Determine the [x, y] coordinate at the center of the cell enclosing the given text.  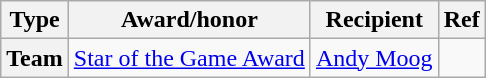
Star of the Game Award [189, 58]
Type [35, 20]
Ref [462, 20]
Recipient [374, 20]
Andy Moog [374, 58]
Team [35, 58]
Award/honor [189, 20]
